Determine the [X, Y] coordinate at the center of the cell enclosing the given text.  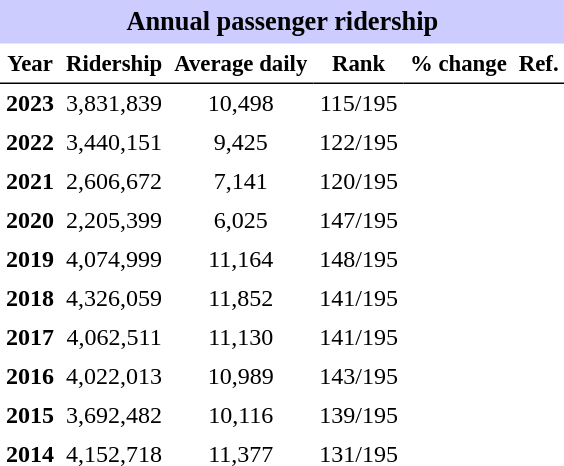
4,326,059 [114, 298]
11,130 [240, 338]
Rank [358, 64]
Year [30, 64]
147/195 [358, 220]
2017 [30, 338]
2023 [30, 104]
4,022,013 [114, 376]
115/195 [358, 104]
120/195 [358, 182]
2018 [30, 298]
Ridership [114, 64]
11,852 [240, 298]
% change [458, 64]
4,074,999 [114, 260]
7,141 [240, 182]
10,498 [240, 104]
4,062,511 [114, 338]
148/195 [358, 260]
2015 [30, 416]
2019 [30, 260]
122/195 [358, 142]
143/195 [358, 376]
2022 [30, 142]
2020 [30, 220]
3,831,839 [114, 104]
11,164 [240, 260]
2016 [30, 376]
6,025 [240, 220]
139/195 [358, 416]
10,116 [240, 416]
10,989 [240, 376]
3,440,151 [114, 142]
9,425 [240, 142]
2,205,399 [114, 220]
2021 [30, 182]
2,606,672 [114, 182]
Average daily [240, 64]
3,692,482 [114, 416]
